Detect which cell encompasses the target text, then output its (x, y) center coordinate. 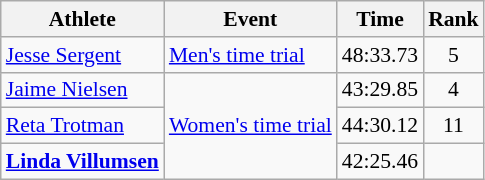
Women's time trial (250, 126)
Linda Villumsen (82, 162)
Reta Trotman (82, 126)
Time (380, 19)
4 (454, 90)
48:33.73 (380, 55)
11 (454, 126)
Jaime Nielsen (82, 90)
42:25.46 (380, 162)
Athlete (82, 19)
Jesse Sergent (82, 55)
5 (454, 55)
Event (250, 19)
Rank (454, 19)
43:29.85 (380, 90)
44:30.12 (380, 126)
Men's time trial (250, 55)
